Extract the (X, Y) coordinate from the center of the cell holding the provided text.  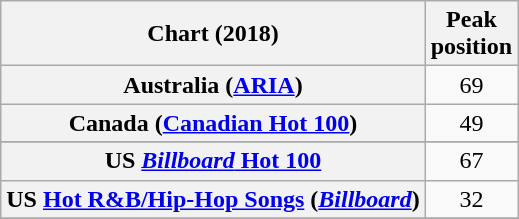
69 (471, 85)
Chart (2018) (213, 34)
Australia (ARIA) (213, 85)
49 (471, 123)
US Hot R&B/Hip-Hop Songs (Billboard) (213, 199)
Peakposition (471, 34)
67 (471, 161)
US Billboard Hot 100 (213, 161)
Canada (Canadian Hot 100) (213, 123)
32 (471, 199)
